Detect which cell encompasses the target text, then output its [x, y] center coordinate. 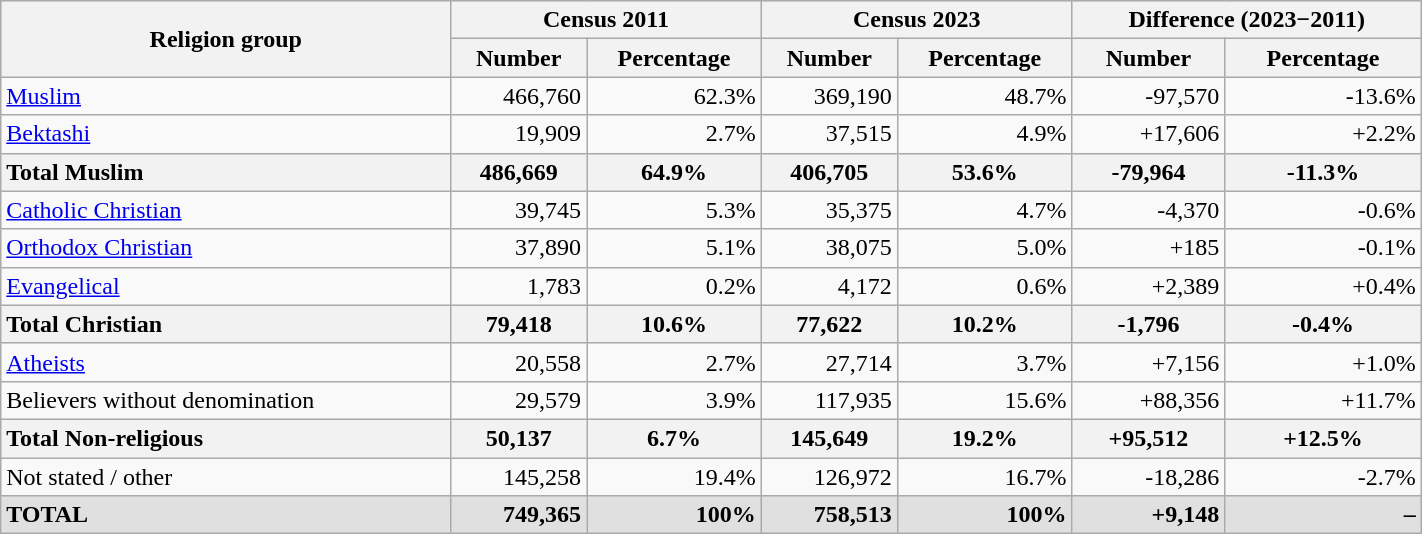
0.2% [674, 286]
64.9% [674, 172]
Orthodox Christian [226, 248]
Total Non-religious [226, 438]
Muslim [226, 96]
+95,512 [1148, 438]
5.3% [674, 210]
486,669 [519, 172]
79,418 [519, 324]
+1.0% [1323, 362]
749,365 [519, 515]
Census 2011 [606, 20]
-79,964 [1148, 172]
+7,156 [1148, 362]
-11.3% [1323, 172]
Not stated / other [226, 477]
-18,286 [1148, 477]
Total Christian [226, 324]
5.1% [674, 248]
35,375 [829, 210]
0.6% [984, 286]
+2.2% [1323, 134]
50,137 [519, 438]
39,745 [519, 210]
77,622 [829, 324]
+17,606 [1148, 134]
758,513 [829, 515]
+185 [1148, 248]
19.2% [984, 438]
3.9% [674, 400]
Catholic Christian [226, 210]
TOTAL [226, 515]
48.7% [984, 96]
-97,570 [1148, 96]
-0.1% [1323, 248]
Believers without denomination [226, 400]
117,935 [829, 400]
Census 2023 [916, 20]
6.7% [674, 438]
15.6% [984, 400]
145,258 [519, 477]
19,909 [519, 134]
+88,356 [1148, 400]
-2.7% [1323, 477]
-1,796 [1148, 324]
466,760 [519, 96]
126,972 [829, 477]
406,705 [829, 172]
5.0% [984, 248]
37,515 [829, 134]
Evangelical [226, 286]
+9,148 [1148, 515]
20,558 [519, 362]
16.7% [984, 477]
+12.5% [1323, 438]
53.6% [984, 172]
Difference (2023−2011) [1246, 20]
10.6% [674, 324]
1,783 [519, 286]
Total Muslim [226, 172]
27,714 [829, 362]
19.4% [674, 477]
Atheists [226, 362]
29,579 [519, 400]
145,649 [829, 438]
4.9% [984, 134]
62.3% [674, 96]
-0.6% [1323, 210]
4.7% [984, 210]
Bektashi [226, 134]
4,172 [829, 286]
+11.7% [1323, 400]
-0.4% [1323, 324]
Religion group [226, 39]
+2,389 [1148, 286]
+0.4% [1323, 286]
– [1323, 515]
-4,370 [1148, 210]
37,890 [519, 248]
3.7% [984, 362]
369,190 [829, 96]
10.2% [984, 324]
-13.6% [1323, 96]
38,075 [829, 248]
